Scan for the cell matching the given text and deliver its [X, Y] coordinate at center. 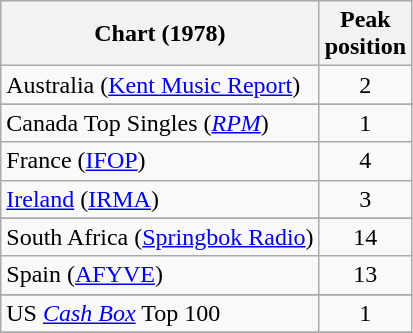
2 [365, 85]
France (IFOP) [160, 161]
4 [365, 161]
South Africa (Springbok Radio) [160, 237]
Spain (AFYVE) [160, 275]
14 [365, 237]
13 [365, 275]
Ireland (IRMA) [160, 199]
3 [365, 199]
Peakposition [365, 34]
Australia (Kent Music Report) [160, 85]
Canada Top Singles (RPM) [160, 123]
US Cash Box Top 100 [160, 313]
Chart (1978) [160, 34]
